Locate the cell with the specified text and output its (x, y) center coordinate. 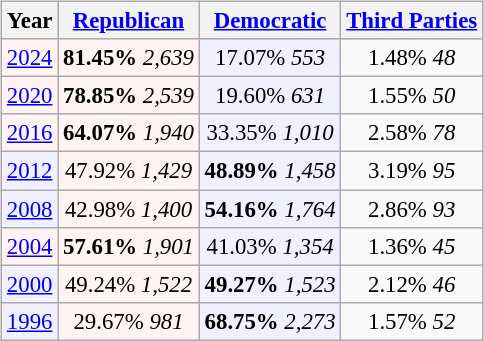
64.07% 1,940 (129, 133)
1.57% 52 (412, 321)
29.67% 981 (129, 321)
41.03% 1,354 (270, 246)
42.98% 1,400 (129, 209)
1.55% 50 (412, 96)
2.58% 78 (412, 133)
1.48% 48 (412, 58)
Democratic (270, 21)
Year (30, 21)
17.07% 553 (270, 58)
47.92% 1,429 (129, 171)
49.27% 1,523 (270, 284)
57.61% 1,901 (129, 246)
48.89% 1,458 (270, 171)
2.12% 46 (412, 284)
2020 (30, 96)
78.85% 2,539 (129, 96)
81.45% 2,639 (129, 58)
Third Parties (412, 21)
2008 (30, 209)
19.60% 631 (270, 96)
2024 (30, 58)
3.19% 95 (412, 171)
2004 (30, 246)
54.16% 1,764 (270, 209)
2012 (30, 171)
1996 (30, 321)
2016 (30, 133)
49.24% 1,522 (129, 284)
Republican (129, 21)
2.86% 93 (412, 209)
33.35% 1,010 (270, 133)
68.75% 2,273 (270, 321)
1.36% 45 (412, 246)
2000 (30, 284)
